Provide the (x, y) coordinate of the cell's center where the given text is located.  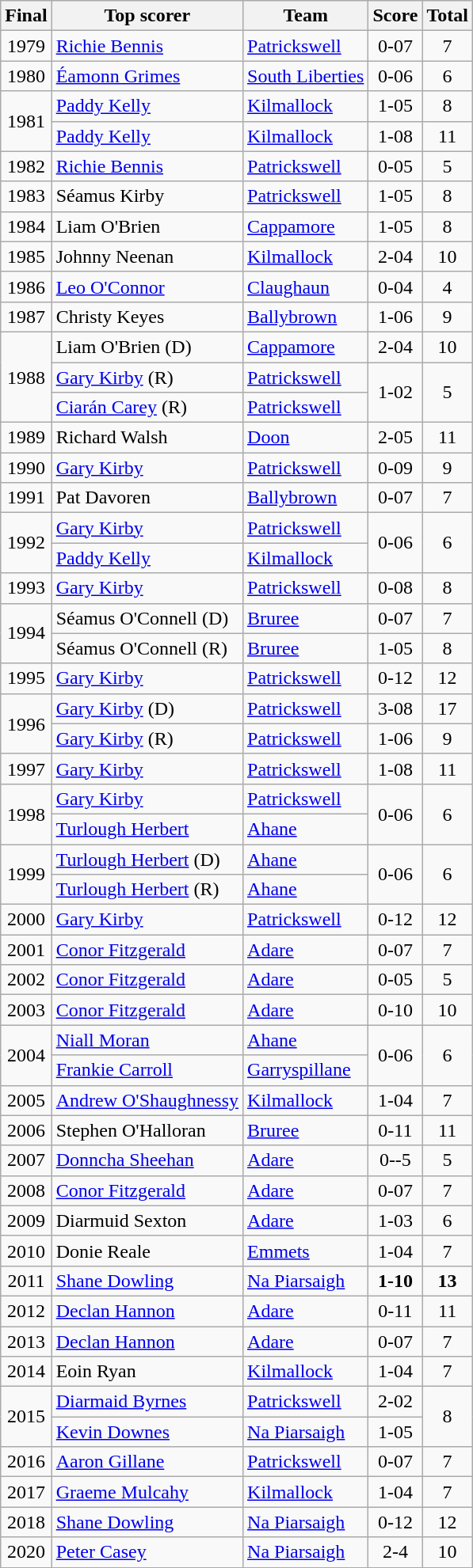
1983 (26, 196)
1988 (26, 377)
13 (448, 1281)
1982 (26, 166)
1985 (26, 256)
Final (26, 16)
South Liberties (306, 76)
2-4 (395, 1552)
Doon (306, 438)
Claughaun (306, 287)
Séamus Kirby (147, 196)
2-02 (395, 1402)
2009 (26, 1221)
Andrew O'Shaughnessy (147, 1100)
Donie Reale (147, 1251)
Leo O'Connor (147, 287)
Gary Kirby (D) (147, 708)
2007 (26, 1160)
Séamus O'Connell (D) (147, 618)
2014 (26, 1372)
Aaron Gillane (147, 1462)
1981 (26, 121)
2-05 (395, 438)
1990 (26, 468)
1998 (26, 814)
Donncha Sheehan (147, 1160)
2011 (26, 1281)
2006 (26, 1130)
Graeme Mulcahy (147, 1492)
1994 (26, 633)
3-08 (395, 708)
2010 (26, 1251)
17 (448, 708)
2004 (26, 1055)
Stephen O'Halloran (147, 1130)
2005 (26, 1100)
0--5 (395, 1160)
Liam O'Brien (D) (147, 347)
1-02 (395, 393)
Richard Walsh (147, 438)
1989 (26, 438)
Peter Casey (147, 1552)
Christy Keyes (147, 317)
1-03 (395, 1221)
2017 (26, 1492)
2001 (26, 950)
1995 (26, 678)
Kevin Downes (147, 1432)
Johnny Neenan (147, 256)
Emmets (306, 1251)
0-09 (395, 468)
0-10 (395, 1010)
2018 (26, 1522)
Eoin Ryan (147, 1372)
1980 (26, 76)
Team (306, 16)
Frankie Carroll (147, 1070)
2015 (26, 1417)
4 (448, 287)
Niall Moran (147, 1040)
Diarmaid Byrnes (147, 1402)
Pat Davoren (147, 498)
Diarmuid Sexton (147, 1221)
1992 (26, 543)
2013 (26, 1342)
1-10 (395, 1281)
Score (395, 16)
Top scorer (147, 16)
Éamonn Grimes (147, 76)
Ciarán Carey (R) (147, 408)
Total (448, 16)
1987 (26, 317)
Turlough Herbert (R) (147, 890)
Turlough Herbert (147, 829)
Liam O'Brien (147, 226)
1996 (26, 723)
1984 (26, 226)
2016 (26, 1462)
1979 (26, 46)
Séamus O'Connell (R) (147, 648)
Turlough Herbert (D) (147, 859)
1986 (26, 287)
0-08 (395, 588)
2000 (26, 920)
0-04 (395, 287)
1999 (26, 874)
2020 (26, 1552)
2003 (26, 1010)
Garryspillane (306, 1070)
1997 (26, 769)
2012 (26, 1311)
2008 (26, 1190)
2002 (26, 980)
1991 (26, 498)
1993 (26, 588)
